Locate the cell with the specified text and output its (X, Y) center coordinate. 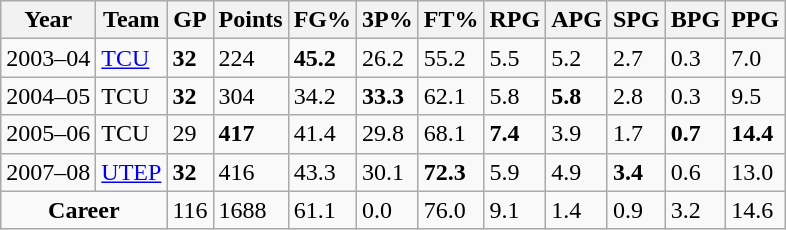
9.1 (515, 210)
304 (250, 96)
417 (250, 134)
5.2 (577, 58)
RPG (515, 20)
BPG (695, 20)
61.1 (322, 210)
30.1 (388, 172)
62.1 (451, 96)
2007–08 (48, 172)
2003–04 (48, 58)
29 (190, 134)
41.4 (322, 134)
26.2 (388, 58)
Year (48, 20)
0.6 (695, 172)
76.0 (451, 210)
68.1 (451, 134)
FG% (322, 20)
45.2 (322, 58)
14.4 (756, 134)
GP (190, 20)
PPG (756, 20)
UTEP (132, 172)
14.6 (756, 210)
APG (577, 20)
9.5 (756, 96)
3P% (388, 20)
2005–06 (48, 134)
72.3 (451, 172)
29.8 (388, 134)
7.0 (756, 58)
2004–05 (48, 96)
7.4 (515, 134)
5.9 (515, 172)
43.3 (322, 172)
2.7 (636, 58)
13.0 (756, 172)
3.2 (695, 210)
Career (84, 210)
33.3 (388, 96)
1.7 (636, 134)
0.9 (636, 210)
Team (132, 20)
FT% (451, 20)
1688 (250, 210)
SPG (636, 20)
0.0 (388, 210)
34.2 (322, 96)
2.8 (636, 96)
0.7 (695, 134)
1.4 (577, 210)
5.5 (515, 58)
4.9 (577, 172)
Points (250, 20)
416 (250, 172)
116 (190, 210)
3.9 (577, 134)
3.4 (636, 172)
55.2 (451, 58)
224 (250, 58)
